Detect which cell encompasses the target text, then output its [X, Y] center coordinate. 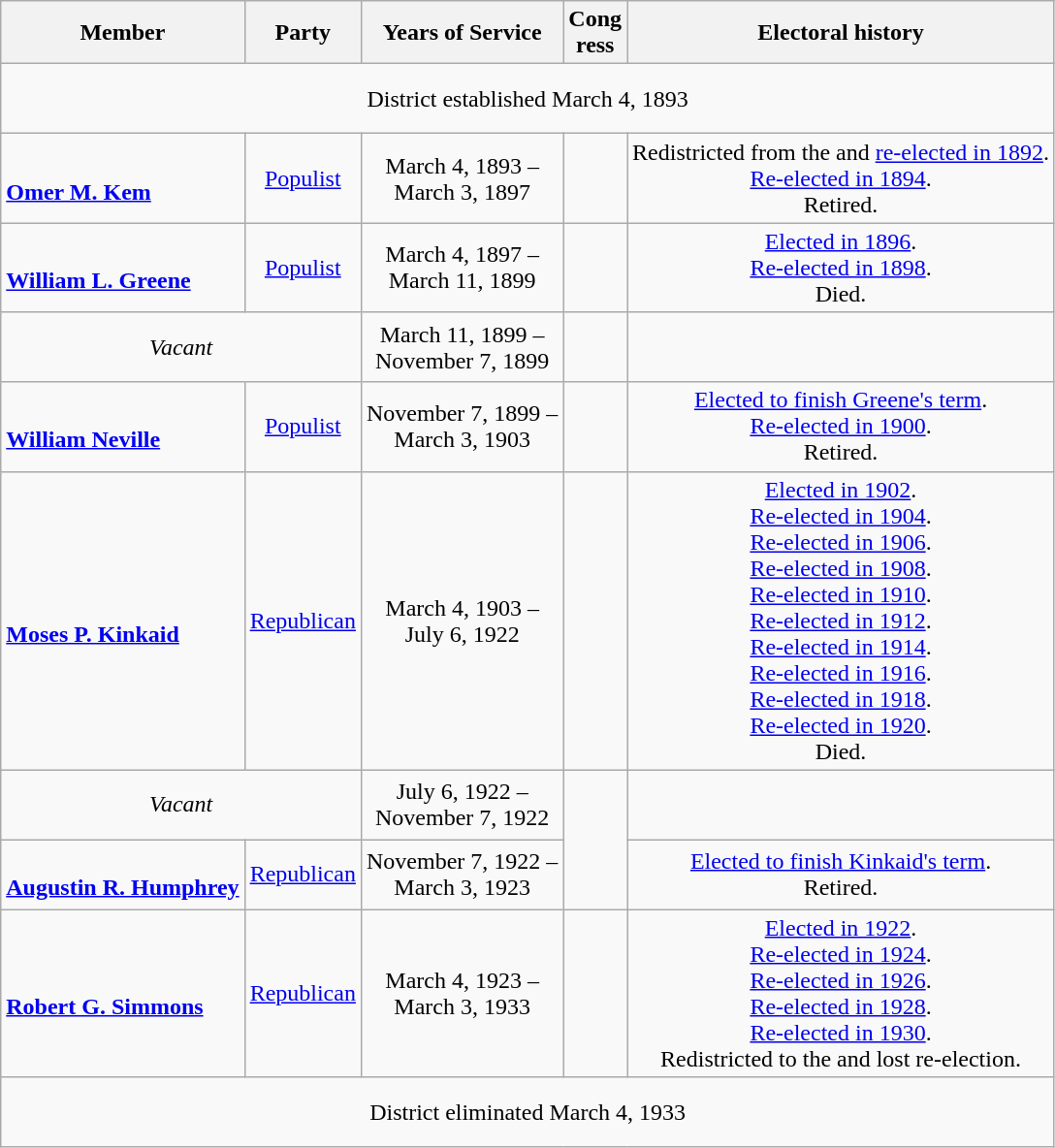
District established March 4, 1893 [527, 99]
July 6, 1922 –November 7, 1922 [462, 805]
March 4, 1897 –March 11, 1899 [462, 268]
Member [122, 33]
March 4, 1893 –March 3, 1897 [462, 178]
William L. Greene [122, 268]
Elected to finish Greene's term.Re-elected in 1900.Retired. [842, 427]
Elected in 1922.Re-elected in 1924.Re-elected in 1926.Re-elected in 1928.Re-elected in 1930.Redistricted to the and lost re-election. [842, 993]
District eliminated March 4, 1933 [527, 1112]
November 7, 1899 –March 3, 1903 [462, 427]
Electoral history [842, 33]
Augustin R. Humphrey [122, 875]
Moses P. Kinkaid [122, 621]
Robert G. Simmons [122, 993]
Congress [595, 33]
March 11, 1899 –November 7, 1899 [462, 347]
Omer M. Kem [122, 178]
Redistricted from the and re-elected in 1892.Re-elected in 1894.Retired. [842, 178]
Years of Service [462, 33]
Party [303, 33]
March 4, 1923 –March 3, 1933 [462, 993]
Elected in 1896.Re-elected in 1898.Died. [842, 268]
November 7, 1922 –March 3, 1923 [462, 875]
Elected to finish Kinkaid's term.Retired. [842, 875]
William Neville [122, 427]
March 4, 1903 –July 6, 1922 [462, 621]
